Return (x, y) of the center of cell containing provided text 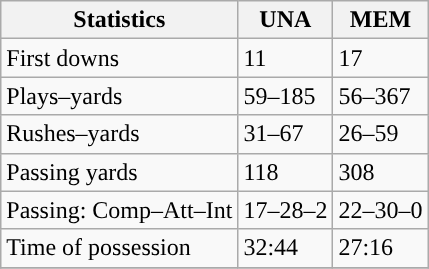
Time of possession (120, 248)
Passing yards (120, 172)
17–28–2 (286, 210)
26–59 (380, 134)
Passing: Comp–Att–Int (120, 210)
Plays–yards (120, 96)
17 (380, 58)
22–30–0 (380, 210)
31–67 (286, 134)
308 (380, 172)
11 (286, 58)
32:44 (286, 248)
56–367 (380, 96)
118 (286, 172)
Rushes–yards (120, 134)
UNA (286, 20)
MEM (380, 20)
First downs (120, 58)
Statistics (120, 20)
27:16 (380, 248)
59–185 (286, 96)
